Locate the cell with the specified text and output its [X, Y] center coordinate. 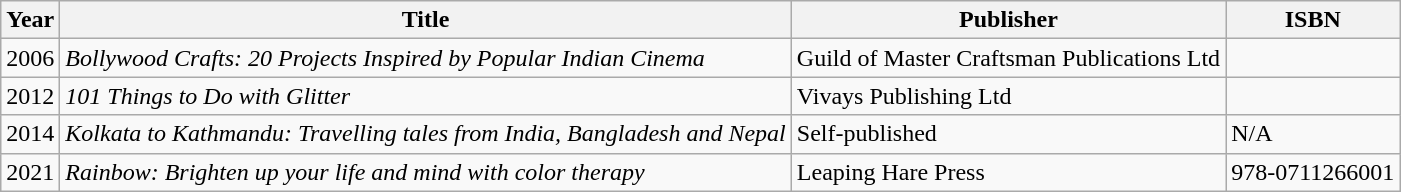
2021 [30, 172]
Kolkata to Kathmandu: Travelling tales from India, Bangladesh and Nepal [426, 134]
2006 [30, 58]
ISBN [1313, 20]
Vivays Publishing Ltd [1008, 96]
2014 [30, 134]
101 Things to Do with Glitter [426, 96]
Year [30, 20]
Rainbow: Brighten up your life and mind with color therapy [426, 172]
N/A [1313, 134]
Guild of Master Craftsman Publications Ltd [1008, 58]
Title [426, 20]
2012 [30, 96]
Self-published [1008, 134]
Bollywood Crafts: 20 Projects Inspired by Popular Indian Cinema [426, 58]
Publisher [1008, 20]
Leaping Hare Press [1008, 172]
978-0711266001 [1313, 172]
